Pinpoint the cell where the given text exists, returning its [X, Y] midpoint coordinate. 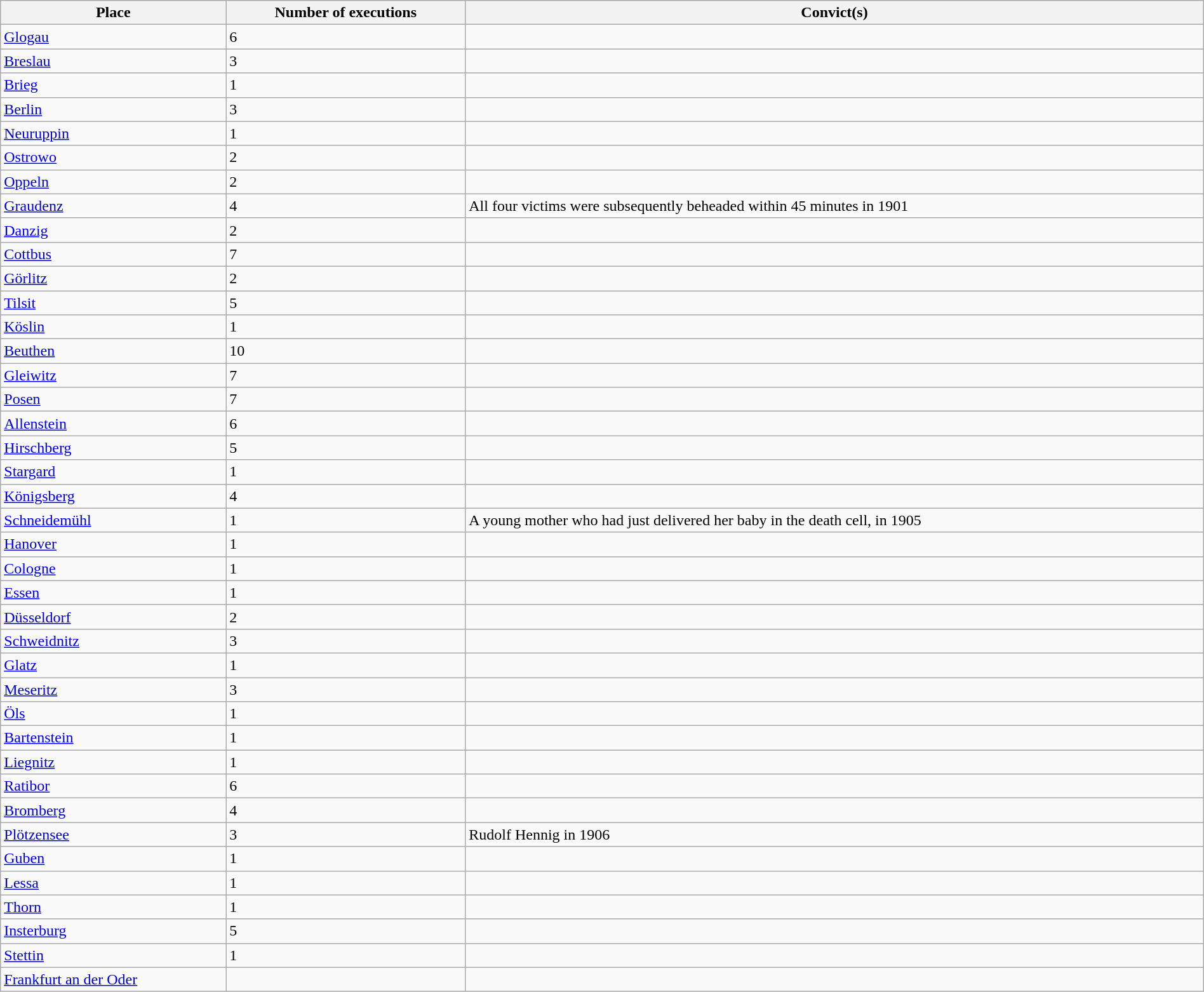
Brieg [113, 85]
Cologne [113, 568]
Görlitz [113, 278]
Place [113, 13]
Posen [113, 399]
Schneidemühl [113, 520]
Essen [113, 593]
Insterburg [113, 931]
Stettin [113, 955]
Bromberg [113, 810]
Ostrowo [113, 158]
Lessa [113, 883]
Königsberg [113, 496]
Köslin [113, 327]
Beuthen [113, 351]
Convict(s) [834, 13]
10 [345, 351]
Düsseldorf [113, 617]
Plötzensee [113, 834]
A young mother who had just delivered her baby in the death cell, in 1905 [834, 520]
Glogau [113, 37]
Gleiwitz [113, 375]
Breslau [113, 61]
Meseritz [113, 689]
Liegnitz [113, 762]
Cottbus [113, 254]
Graudenz [113, 206]
Tilsit [113, 303]
Hirschberg [113, 448]
Guben [113, 859]
Öls [113, 714]
All four victims were subsequently beheaded within 45 minutes in 1901 [834, 206]
Bartenstein [113, 738]
Allenstein [113, 424]
Berlin [113, 109]
Rudolf Hennig in 1906 [834, 834]
Thorn [113, 907]
Neuruppin [113, 133]
Stargard [113, 472]
Number of executions [345, 13]
Oppeln [113, 182]
Hanover [113, 544]
Frankfurt an der Oder [113, 979]
Glatz [113, 665]
Schweidnitz [113, 641]
Ratibor [113, 786]
Danzig [113, 230]
